Locate the cell with the specified text and output its (x, y) center coordinate. 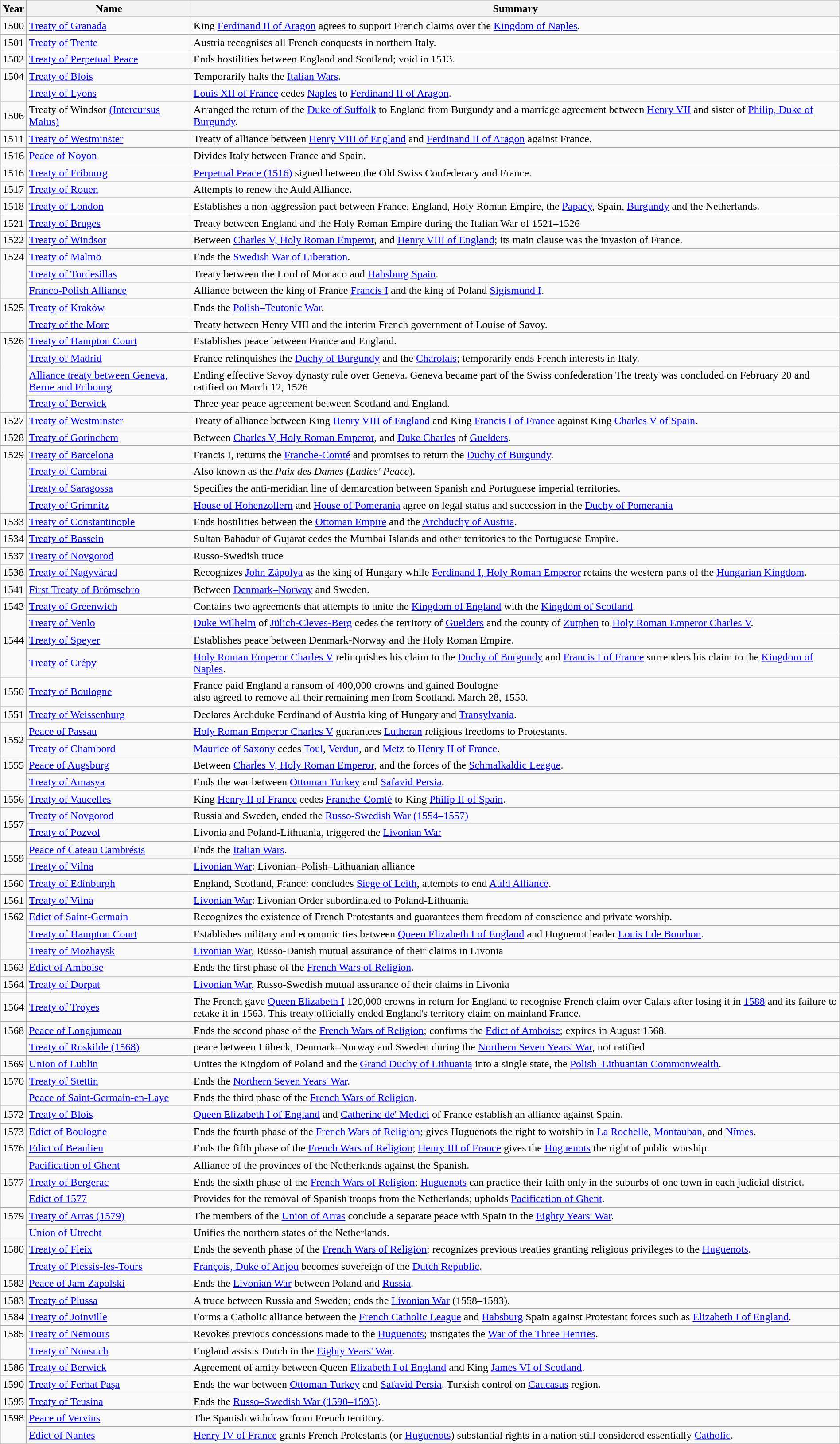
Treaty between England and the Holy Roman Empire during the Italian War of 1521–1526 (515, 223)
House of Hohenzollern and House of Pomerania agree on legal status and succession in the Duchy of Pomerania (515, 505)
Queen Elizabeth I of England and Catherine de' Medici of France establish an alliance against Spain. (515, 1115)
Year (13, 9)
1568 (13, 1038)
King Ferdinand II of Aragon agrees to support French claims over the Kingdom of Naples. (515, 26)
Union of Utrecht (109, 1233)
Treaty of Gorinchem (109, 437)
1538 (13, 573)
1521 (13, 223)
Treaty of Joinville (109, 1317)
Treaty of Perpetual Peace (109, 59)
Treaty of Edinburgh (109, 883)
Treaty of Vaucelles (109, 799)
Alliance between the king of France Francis I and the king of Poland Sigismund I. (515, 291)
Russia and Sweden, ended the Russo-Swedish War (1554–1557) (515, 816)
Treaty of Fribourg (109, 172)
1572 (13, 1115)
Union of Lublin (109, 1064)
1517 (13, 189)
François, Duke of Anjou becomes sovereign of the Dutch Republic. (515, 1266)
King Henry II of France cedes Franche-Comté to King Philip II of Spain. (515, 799)
Maurice of Saxony cedes Toul, Verdun, and Metz to Henry II of France. (515, 748)
1534 (13, 539)
Treaty between Henry VIII and the interim French government of Louise of Savoy. (515, 324)
Francis I, returns the Franche-Comté and promises to return the Duchy of Burgundy. (515, 454)
1569 (13, 1064)
Duke Wilhelm of Jülich-Cleves-Berg cedes the territory of Guelders and the county of Zutphen to Holy Roman Emperor Charles V. (515, 623)
Ends the Russo–Swedish War (1590–1595). (515, 1401)
Summary (515, 9)
Ends the war between Ottoman Turkey and Safavid Persia. Turkish control on Caucasus region. (515, 1385)
Peace of Passau (109, 731)
Livonian War: Livonian–Polish–Lithuanian alliance (515, 866)
Treaty of Amasya (109, 782)
Treaty of Saragossa (109, 488)
Treaty of Arras (1579) (109, 1216)
Ends the sixth phase of the French Wars of Religion; Huguenots can practice their faith only in the suburbs of one town in each judicial district. (515, 1182)
Treaty of Bergerac (109, 1182)
1595 (13, 1401)
1570 (13, 1089)
Ends the Swedish War of Liberation. (515, 257)
1518 (13, 206)
1563 (13, 968)
Edict of Amboise (109, 968)
Russo-Swedish truce (515, 556)
Peace of Vervins (109, 1418)
Treaty of Granada (109, 26)
Alliance treaty between Geneva, Berne and Fribourg (109, 381)
Treaty of Plessis-les-Tours (109, 1266)
Ends the fourth phase of the French Wars of Religion; gives Huguenots the right to worship in La Rochelle, Montauban, and Nîmes. (515, 1132)
Treaty of Weissenburg (109, 714)
England assists Dutch in the Eighty Years' War. (515, 1350)
1544 (13, 654)
Pacification of Ghent (109, 1165)
Treaty of Venlo (109, 623)
Henry IV of France grants French Protestants (or Huguenots) substantial rights in a nation still considered essentially Catholic. (515, 1435)
The members of the Union of Arras conclude a separate peace with Spain in the Eighty Years' War. (515, 1216)
Treaty of Roskilde (1568) (109, 1047)
1557 (13, 824)
Ends hostilities between the Ottoman Empire and the Archduchy of Austria. (515, 522)
Establishes a non-aggression pact between France, England, Holy Roman Empire, the Papacy, Spain, Burgundy and the Netherlands. (515, 206)
Establishes peace between France and England. (515, 341)
1552 (13, 740)
1506 (13, 116)
Ends the Northern Seven Years' War. (515, 1081)
Treaty of Bruges (109, 223)
Treaty of Stettin (109, 1081)
Treaty of Constantinople (109, 522)
Treaty of Teusina (109, 1401)
1511 (13, 139)
Treaty of Trente (109, 43)
Treaty of Ferhat Paşa (109, 1385)
Treaty of Grimnitz (109, 505)
Also known as the Paix des Dames (Ladies' Peace). (515, 471)
1590 (13, 1385)
Between Charles V, Holy Roman Emperor, and the forces of the Schmalkaldic League. (515, 765)
Treaty of Malmö (109, 257)
Ends the fifth phase of the French Wars of Religion; Henry III of France gives the Huguenots the right of public worship. (515, 1148)
1527 (13, 421)
A truce between Russia and Sweden; ends the Livonian War (1558–1583). (515, 1300)
Ends the third phase of the French Wars of Religion. (515, 1098)
Edict of Saint-Germain (109, 917)
Agreement of amity between Queen Elizabeth I of England and King James VI of Scotland. (515, 1368)
Treaty of Nemours (109, 1334)
Name (109, 9)
1586 (13, 1368)
1537 (13, 556)
1528 (13, 437)
1501 (13, 43)
1551 (13, 714)
Treaty of Plussa (109, 1300)
1502 (13, 59)
Ends the war between Ottoman Turkey and Safavid Persia. (515, 782)
1533 (13, 522)
Treaty of Mozhaysk (109, 951)
1541 (13, 589)
Ends the Italian Wars. (515, 850)
Holy Roman Emperor Charles V relinquishes his claim to the Duchy of Burgundy and Francis I of France surrenders his claim to the Kingdom of Naples. (515, 663)
1550 (13, 691)
Ends the seventh phase of the French Wars of Religion; recognizes previous treaties granting religious privileges to the Huguenots. (515, 1249)
Treaty of Madrid (109, 358)
Treaty between the Lord of Monaco and Habsburg Spain. (515, 274)
1556 (13, 799)
Declares Archduke Ferdinand of Austria king of Hungary and Transylvania. (515, 714)
Livonia and Poland-Lithuania, triggered the Livonian War (515, 833)
1522 (13, 240)
Treaty of Fleix (109, 1249)
The Spanish withdraw from French territory. (515, 1418)
Holy Roman Emperor Charles V guarantees Lutheran religious freedoms to Protestants. (515, 731)
Between Charles V, Holy Roman Emperor, and Duke Charles of Guelders. (515, 437)
Edict of 1577 (109, 1199)
Franco-Polish Alliance (109, 291)
Livonian War: Livonian Order subordinated to Poland-Lithuania (515, 900)
1524 (13, 274)
Treaty of Windsor (109, 240)
Treaty of Kraków (109, 308)
peace between Lübeck, Denmark–Norway and Sweden during the Northern Seven Years' War, not ratified (515, 1047)
Unifies the northern states of the Netherlands. (515, 1233)
1562 (13, 934)
France relinquishes the Duchy of Burgundy and the Charolais; temporarily ends French interests in Italy. (515, 358)
Alliance of the provinces of the Netherlands against the Spanish. (515, 1165)
Peace of Saint-Germain-en-Laye (109, 1098)
1500 (13, 26)
Treaty of Barcelona (109, 454)
Treaty of Bassein (109, 539)
Edict of Nantes (109, 1435)
Temporarily halts the Italian Wars. (515, 76)
Peace of Cateau Cambrésis (109, 850)
Recognizes John Zápolya as the king of Hungary while Ferdinand I, Holy Roman Emperor retains the western parts of the Hungarian Kingdom. (515, 573)
1559 (13, 858)
Treaty of Crépy (109, 663)
Ends the Livonian War between Poland and Russia. (515, 1283)
Treaty of Boulogne (109, 691)
Austria recognises all French conquests in northern Italy. (515, 43)
Treaty of Cambrai (109, 471)
1576 (13, 1157)
1561 (13, 900)
Peace of Augsburg (109, 765)
Treaty of alliance between Henry VIII of England and Ferdinand II of Aragon against France. (515, 139)
1504 (13, 85)
Livonian War, Russo-Danish mutual assurance of their claims in Livonia (515, 951)
Treaty of Troyes (109, 1007)
1598 (13, 1427)
France paid England a ransom of 400,000 crowns and gained Boulognealso agreed to remove all their remaining men from Scotland. March 28, 1550. (515, 691)
1573 (13, 1132)
1580 (13, 1258)
Divides Italy between France and Spain. (515, 156)
Three year peace agreement between Scotland and England. (515, 404)
Revokes previous concessions made to the Huguenots; instigates the War of the Three Henries. (515, 1334)
Ends the Polish–Teutonic War. (515, 308)
Treaty of Tordesillas (109, 274)
Forms a Catholic alliance between the French Catholic League and Habsburg Spain against Protestant forces such as Elizabeth I of England. (515, 1317)
Treaty of alliance between King Henry VIII of England and King Francis I of France against King Charles V of Spain. (515, 421)
1525 (13, 316)
1529 (13, 480)
Ends hostilities between England and Scotland; void in 1513. (515, 59)
Treaty of Windsor (Intercursus Malus) (109, 116)
Treaty of the More (109, 324)
Treaty of Nagyvárad (109, 573)
1582 (13, 1283)
1583 (13, 1300)
1577 (13, 1190)
1584 (13, 1317)
Edict of Boulogne (109, 1132)
Treaty of London (109, 206)
Livonian War, Russo-Swedish mutual assurance of their claims in Livonia (515, 984)
Recognizes the existence of French Protestants and guarantees them freedom of conscience and private worship. (515, 917)
Peace of Longjumeau (109, 1030)
1526 (13, 372)
Treaty of Dorpat (109, 984)
Louis XII of France cedes Naples to Ferdinand II of Aragon. (515, 93)
Treaty of Chambord (109, 748)
Treaty of Lyons (109, 93)
Treaty of Greenwich (109, 606)
Contains two agreements that attempts to unite the Kingdom of England with the Kingdom of Scotland. (515, 606)
Ends the first phase of the French Wars of Religion. (515, 968)
1543 (13, 615)
Between Charles V, Holy Roman Emperor, and Henry VIII of England; its main clause was the invasion of France. (515, 240)
Peace of Noyon (109, 156)
Between Denmark–Norway and Sweden. (515, 589)
Treaty of Nonsuch (109, 1350)
First Treaty of Brömsebro (109, 589)
Sultan Bahadur of Gujarat cedes the Mumbai Islands and other territories to the Portuguese Empire. (515, 539)
Attempts to renew the Auld Alliance. (515, 189)
Treaty of Rouen (109, 189)
Treaty of Speyer (109, 640)
Perpetual Peace (1516) signed between the Old Swiss Confederacy and France. (515, 172)
Treaty of Pozvol (109, 833)
1555 (13, 773)
Peace of Jam Zapolski (109, 1283)
Ends the second phase of the French Wars of Religion; confirms the Edict of Amboise; expires in August 1568. (515, 1030)
Specifies the anti-meridian line of demarcation between Spanish and Portuguese imperial territories. (515, 488)
1585 (13, 1342)
Establishes peace between Denmark-Norway and the Holy Roman Empire. (515, 640)
England, Scotland, France: concludes Siege of Leith, attempts to end Auld Alliance. (515, 883)
Establishes military and economic ties between Queen Elizabeth I of England and Huguenot leader Louis I de Bourbon. (515, 934)
Provides for the removal of Spanish troops from the Netherlands; upholds Pacification of Ghent. (515, 1199)
Unites the Kingdom of Poland and the Grand Duchy of Lithuania into a single state, the Polish–Lithuanian Commonwealth. (515, 1064)
1560 (13, 883)
1579 (13, 1224)
Edict of Beaulieu (109, 1148)
